Extract the (X, Y) coordinate from the center of the cell holding the provided text.  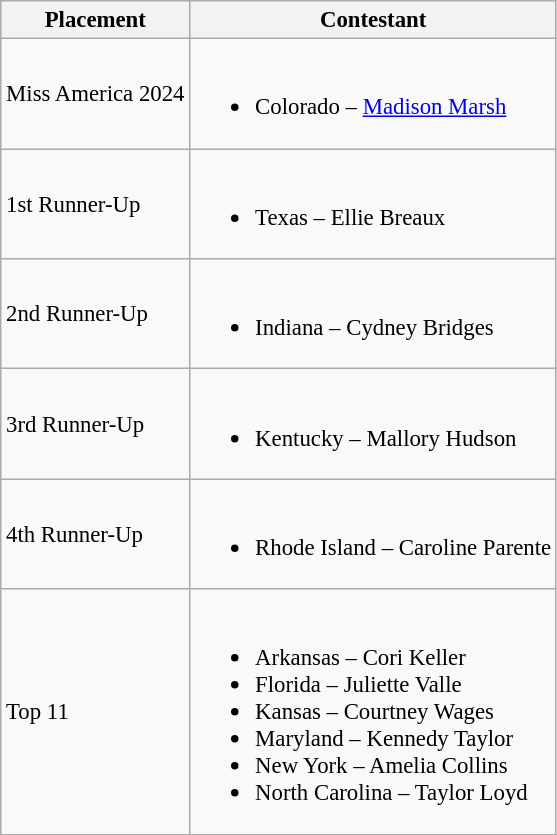
Contestant (374, 20)
3rd Runner-Up (96, 424)
Miss America 2024 (96, 94)
Indiana – Cydney Bridges (374, 314)
Rhode Island – Caroline Parente (374, 534)
Kentucky – Mallory Hudson (374, 424)
Arkansas – Cori KellerFlorida – Juliette ValleKansas – Courtney WagesMaryland – Kennedy TaylorNew York – Amelia CollinsNorth Carolina – Taylor Loyd (374, 712)
Top 11 (96, 712)
Colorado – Madison Marsh (374, 94)
4th Runner-Up (96, 534)
Texas – Ellie Breaux (374, 204)
Placement (96, 20)
2nd Runner-Up (96, 314)
1st Runner-Up (96, 204)
